Detect which cell encompasses the target text, then output its [X, Y] center coordinate. 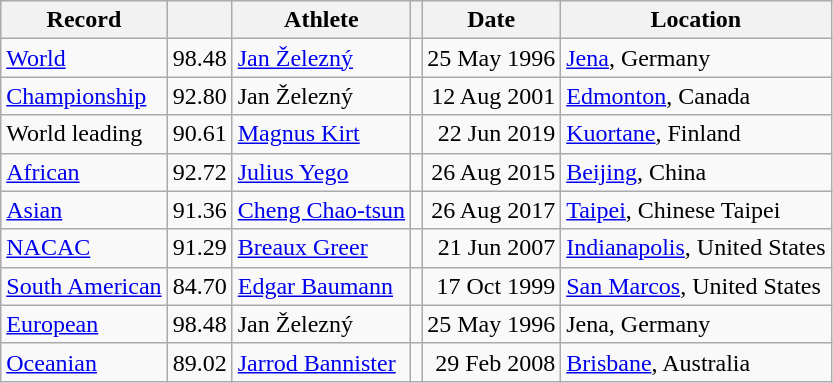
Taipei, Chinese Taipei [696, 210]
San Marcos, United States [696, 286]
90.61 [200, 134]
Edgar Baumann [321, 286]
South American [84, 286]
Breaux Greer [321, 248]
Athlete [321, 20]
Edmonton, Canada [696, 96]
92.72 [200, 172]
84.70 [200, 286]
22 Jun 2019 [492, 134]
Indianapolis, United States [696, 248]
European [84, 324]
Location [696, 20]
17 Oct 1999 [492, 286]
26 Aug 2015 [492, 172]
Date [492, 20]
African [84, 172]
Oceanian [84, 362]
91.29 [200, 248]
NACAC [84, 248]
Julius Yego [321, 172]
Jarrod Bannister [321, 362]
21 Jun 2007 [492, 248]
Beijing, China [696, 172]
29 Feb 2008 [492, 362]
92.80 [200, 96]
Brisbane, Australia [696, 362]
Championship [84, 96]
26 Aug 2017 [492, 210]
89.02 [200, 362]
91.36 [200, 210]
World [84, 58]
Record [84, 20]
Cheng Chao-tsun [321, 210]
Magnus Kirt [321, 134]
Kuortane, Finland [696, 134]
World leading [84, 134]
Asian [84, 210]
12 Aug 2001 [492, 96]
